Search for the cell housing the specified text and yield its (x, y) center coordinate. 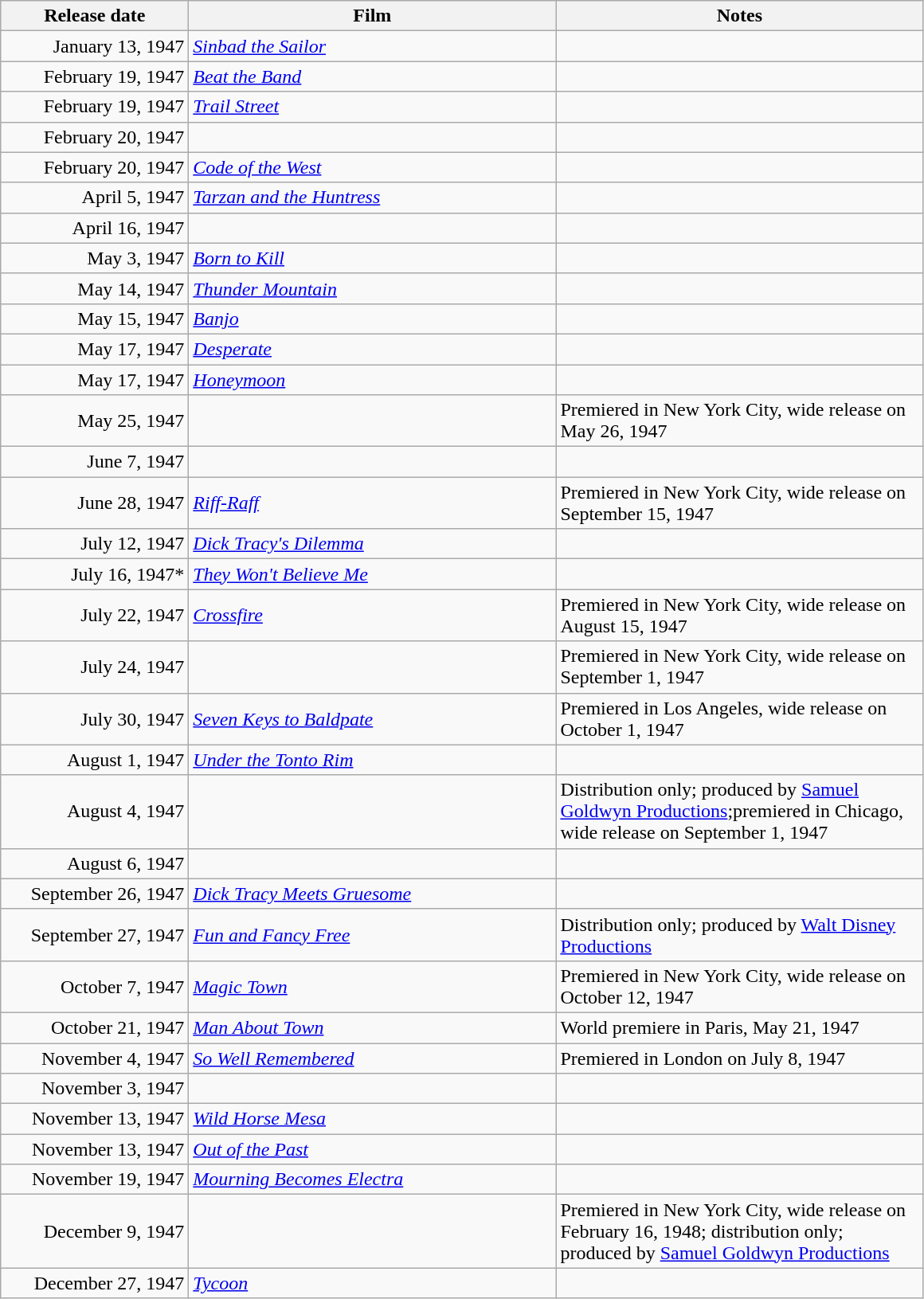
Release date (95, 16)
Film (373, 16)
April 5, 1947 (95, 198)
Banjo (373, 319)
June 7, 1947 (95, 462)
October 7, 1947 (95, 986)
Dick Tracy Meets Gruesome (373, 894)
May 14, 1947 (95, 288)
Premiered in New York City, wide release on August 15, 1947 (739, 615)
November 19, 1947 (95, 1180)
Riff-Raff (373, 503)
So Well Remembered (373, 1058)
January 13, 1947 (95, 46)
Distribution only; produced by Walt Disney Productions (739, 935)
Premiered in New York City, wide release on May 26, 1947 (739, 421)
July 30, 1947 (95, 718)
Premiered in New York City, wide release on February 16, 1948; distribution only; produced by Samuel Goldwyn Productions (739, 1231)
Tarzan and the Huntress (373, 198)
Notes (739, 16)
Premiered in Los Angeles, wide release on October 1, 1947 (739, 718)
Born to Kill (373, 258)
August 4, 1947 (95, 812)
August 1, 1947 (95, 760)
Crossfire (373, 615)
September 27, 1947 (95, 935)
Thunder Mountain (373, 288)
Premiered in New York City, wide release on October 12, 1947 (739, 986)
October 21, 1947 (95, 1027)
Out of the Past (373, 1149)
May 25, 1947 (95, 421)
Mourning Becomes Electra (373, 1180)
Desperate (373, 349)
April 16, 1947 (95, 228)
December 9, 1947 (95, 1231)
July 12, 1947 (95, 544)
June 28, 1947 (95, 503)
Premiered in London on July 8, 1947 (739, 1058)
Seven Keys to Baldpate (373, 718)
Under the Tonto Rim (373, 760)
World premiere in Paris, May 21, 1947 (739, 1027)
Premiered in New York City, wide release on September 1, 1947 (739, 667)
September 26, 1947 (95, 894)
July 22, 1947 (95, 615)
July 24, 1947 (95, 667)
May 15, 1947 (95, 319)
August 6, 1947 (95, 863)
May 3, 1947 (95, 258)
Man About Town (373, 1027)
Wild Horse Mesa (373, 1119)
Tycoon (373, 1283)
November 4, 1947 (95, 1058)
Beat the Band (373, 76)
Fun and Fancy Free (373, 935)
November 3, 1947 (95, 1089)
Premiered in New York City, wide release on September 15, 1947 (739, 503)
Distribution only; produced by Samuel Goldwyn Productions;premiered in Chicago, wide release on September 1, 1947 (739, 812)
Magic Town (373, 986)
Sinbad the Sailor (373, 46)
Dick Tracy's Dilemma (373, 544)
They Won't Believe Me (373, 574)
December 27, 1947 (95, 1283)
Honeymoon (373, 380)
Code of the West (373, 167)
July 16, 1947* (95, 574)
Trail Street (373, 107)
